Identify which cell holds the provided text, then report its (x, y) central coordinate. 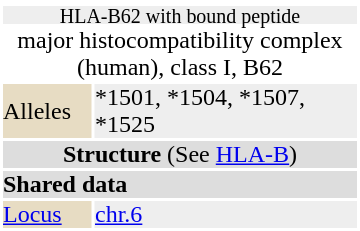
chr.6 (226, 214)
Locus (48, 214)
Shared data (180, 184)
HLA-B62 with bound peptide (180, 15)
*1501, *1504, *1507, *1525 (226, 111)
Structure (See HLA-B) (180, 154)
Alleles (48, 111)
major histocompatibility complex (human), class I, B62 (180, 54)
